Pinpoint the cell where the given text exists, returning its (X, Y) midpoint coordinate. 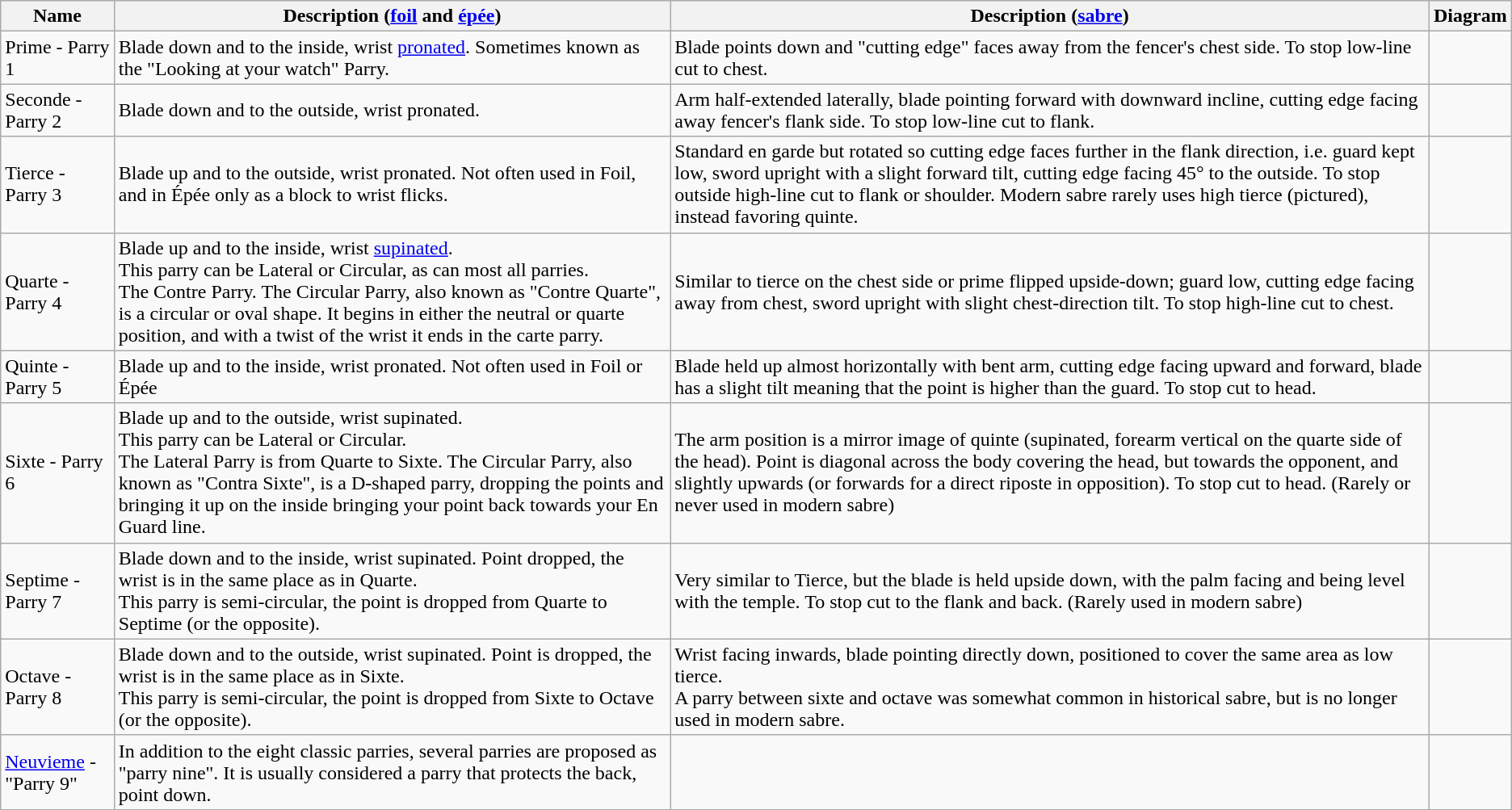
Blade down and to the outside, wrist pronated. (392, 110)
Name (58, 16)
Septime - Parry 7 (58, 591)
Diagram (1471, 16)
Quinte - Parry 5 (58, 376)
Blade up and to the inside, wrist pronated. Not often used in Foil or Épée (392, 376)
Description (foil and épée) (392, 16)
Prime - Parry 1 (58, 58)
Blade points down and "cutting edge" faces away from the fencer's chest side. To stop low-line cut to chest. (1050, 58)
Tierce - Parry 3 (58, 184)
Neuvieme - "Parry 9" (58, 772)
Octave - Parry 8 (58, 686)
Seconde - Parry 2 (58, 110)
Description (sabre) (1050, 16)
Blade up and to the outside, wrist pronated. Not often used in Foil, and in Épée only as a block to wrist flicks. (392, 184)
Sixte - Parry 6 (58, 473)
Blade down and to the inside, wrist pronated. Sometimes known as the "Looking at your watch" Parry. (392, 58)
Quarte - Parry 4 (58, 292)
